Capture the cell that displays the provided text and extract its (x, y) central coordinate. 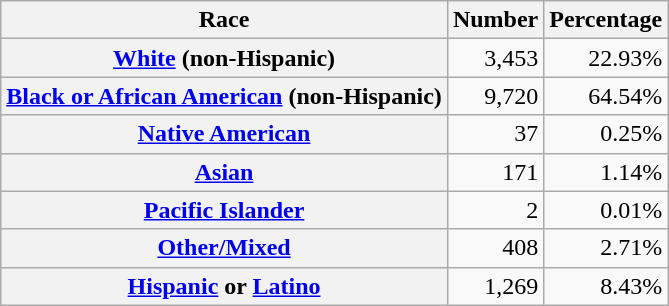
Asian (224, 172)
9,720 (495, 96)
2.71% (606, 248)
2 (495, 210)
Native American (224, 134)
Black or African American (non-Hispanic) (224, 96)
Pacific Islander (224, 210)
8.43% (606, 286)
Hispanic or Latino (224, 286)
408 (495, 248)
1,269 (495, 286)
171 (495, 172)
Percentage (606, 20)
White (non-Hispanic) (224, 58)
Other/Mixed (224, 248)
Number (495, 20)
0.01% (606, 210)
37 (495, 134)
22.93% (606, 58)
1.14% (606, 172)
64.54% (606, 96)
3,453 (495, 58)
Race (224, 20)
0.25% (606, 134)
